Locate the cell with the specified text and output its [x, y] center coordinate. 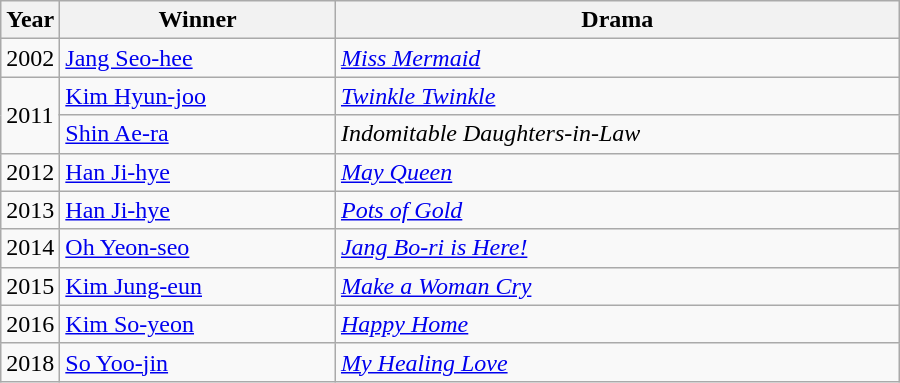
2016 [30, 324]
2002 [30, 58]
2012 [30, 172]
Happy Home [617, 324]
Oh Yeon-seo [198, 248]
Winner [198, 20]
2014 [30, 248]
My Healing Love [617, 362]
So Yoo-jin [198, 362]
Jang Bo-ri is Here! [617, 248]
Indomitable Daughters-in-Law [617, 134]
2015 [30, 286]
Jang Seo-hee [198, 58]
May Queen [617, 172]
Drama [617, 20]
Miss Mermaid [617, 58]
Shin Ae-ra [198, 134]
Make a Woman Cry [617, 286]
2011 [30, 115]
2018 [30, 362]
Kim Jung-eun [198, 286]
Pots of Gold [617, 210]
Twinkle Twinkle [617, 96]
Year [30, 20]
Kim So-yeon [198, 324]
2013 [30, 210]
Kim Hyun-joo [198, 96]
